Scan for the cell matching the given text and deliver its (X, Y) coordinate at center. 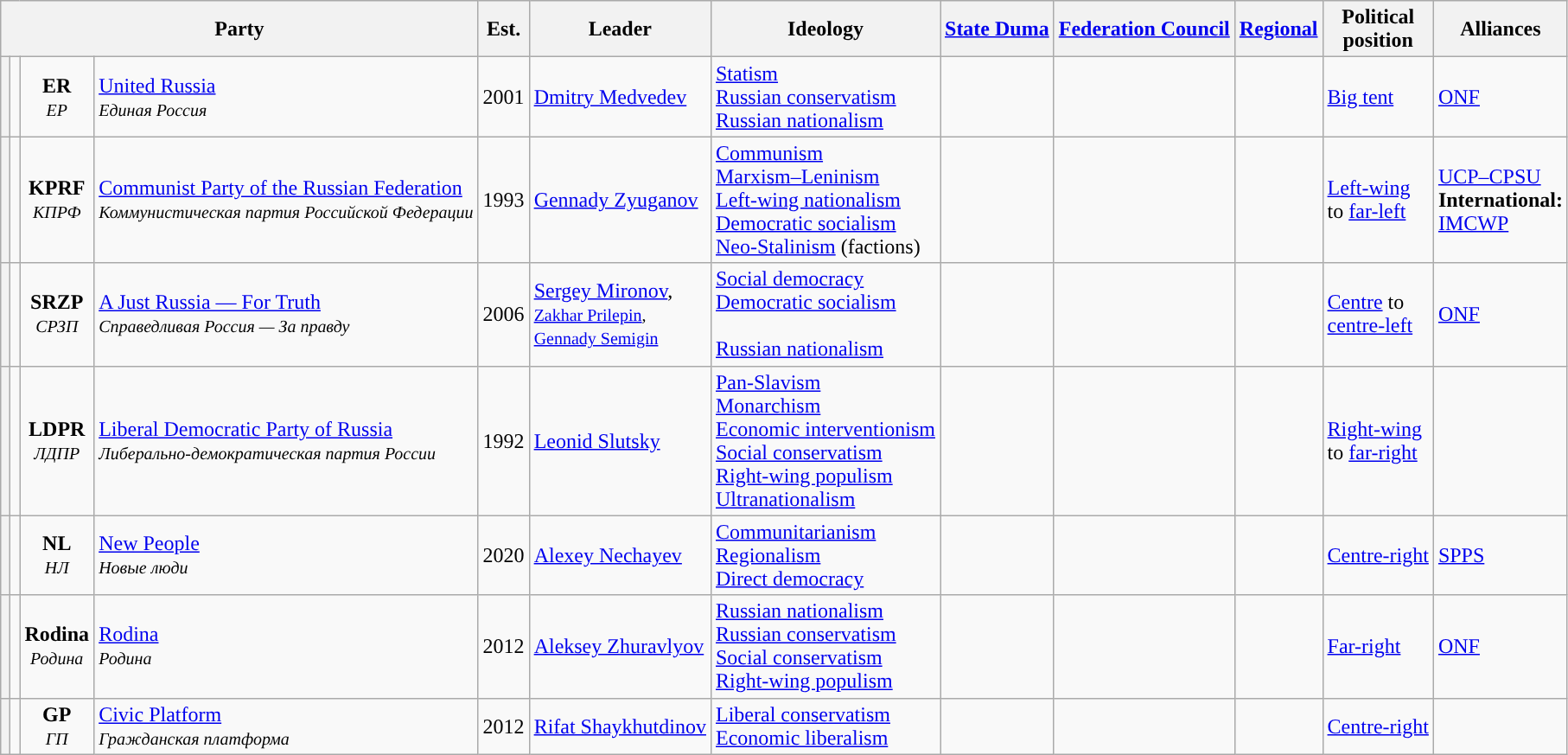
Social democracyDemocratic socialismRussian nationalism (825, 315)
New PeopleНовые люди (286, 555)
Est. (503, 29)
Communist Party of the Russian FederationКоммунистическая партия Российской Федерации (286, 200)
1992 (503, 441)
Big tent (1378, 97)
Pan-SlavismMonarchismEconomic interventionismSocial conservatismRight-wing populismUltranationalism (825, 441)
SPPS (1501, 555)
Politicalposition (1378, 29)
Far-right (1378, 647)
Liberal conservatismEconomic liberalism (825, 726)
Alexey Nechayev (620, 555)
Russian nationalismRussian conservatismSocial conservatismRight-wing populism (825, 647)
Alliances (1501, 29)
UCP–CPSUInternational:IMCWP (1501, 200)
A Just Russia — For TruthСправедливая Россия — За правду (286, 315)
2006 (503, 315)
SRZPСРЗП (57, 315)
KPRFКПРФ (57, 200)
StatismRussian conservatismRussian nationalism (825, 97)
Leonid Slutsky (620, 441)
1993 (503, 200)
LDPRЛДПР (57, 441)
Centre tocentre-left (1378, 315)
Party (239, 29)
Gennady Zyuganov (620, 200)
Leader (620, 29)
ERЕР (57, 97)
Left-wingto far-left (1378, 200)
Ideology (825, 29)
NLНЛ (57, 555)
CommunismMarxism–LeninismLeft-wing nationalismDemocratic socialismNeo-Stalinism (factions) (825, 200)
Sergey Mironov,Zakhar Prilepin,Gennady Semigin (620, 315)
GPГП (57, 726)
State Duma (998, 29)
Federation Council (1144, 29)
United RussiaЕдиная Россия (286, 97)
CommunitarianismRegionalismDirect democracy (825, 555)
Dmitry Medvedev (620, 97)
Rifat Shaykhutdinov (620, 726)
Regional (1278, 29)
Civic PlatformГражданская платформа (286, 726)
Right-wingto far-right (1378, 441)
Liberal Democratic Party of RussiaЛиберально-демократическая партия России (286, 441)
Aleksey Zhuravlyov (620, 647)
2020 (503, 555)
2001 (503, 97)
